Search for the cell housing the specified text and yield its (X, Y) center coordinate. 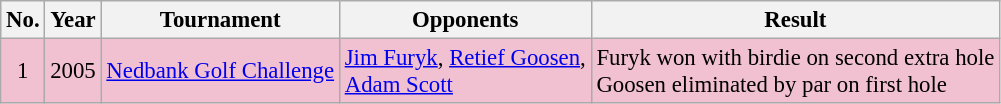
2005 (73, 72)
Year (73, 20)
Jim Furyk, Retief Goosen, Adam Scott (465, 72)
1 (23, 72)
Tournament (220, 20)
Furyk won with birdie on second extra holeGoosen eliminated by par on first hole (796, 72)
No. (23, 20)
Nedbank Golf Challenge (220, 72)
Opponents (465, 20)
Result (796, 20)
